Scan for the cell matching the given text and deliver its [x, y] coordinate at center. 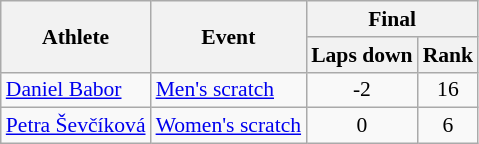
-2 [362, 90]
Athlete [76, 36]
Final [392, 19]
Daniel Babor [76, 90]
Petra Ševčíková [76, 126]
6 [448, 126]
Men's scratch [229, 90]
Event [229, 36]
16 [448, 90]
0 [362, 126]
Rank [448, 55]
Laps down [362, 55]
Women's scratch [229, 126]
